Extract the (x, y) coordinate from the center of the cell holding the provided text.  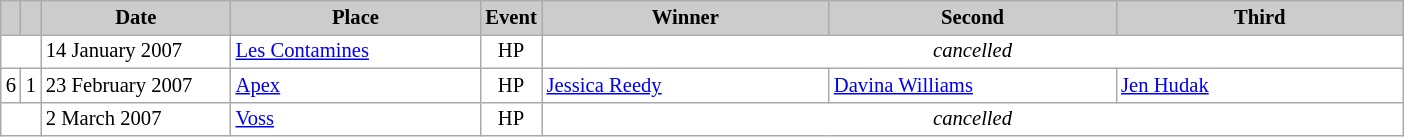
Apex (356, 85)
Third (1260, 17)
Place (356, 17)
Second (972, 17)
Jen Hudak (1260, 85)
1 (31, 85)
14 January 2007 (136, 51)
Jessica Reedy (686, 85)
Les Contamines (356, 51)
6 (11, 85)
Date (136, 17)
23 February 2007 (136, 85)
Voss (356, 119)
Event (510, 17)
2 March 2007 (136, 119)
Winner (686, 17)
Davina Williams (972, 85)
